Determine the [x, y] coordinate at the center of the cell enclosing the given text.  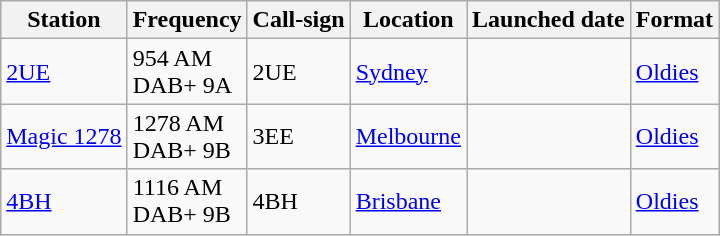
1116 AMDAB+ 9B [187, 202]
Frequency [187, 20]
1278 AMDAB+ 9B [187, 136]
Call-sign [298, 20]
Station [64, 20]
Location [408, 20]
Sydney [408, 72]
Brisbane [408, 202]
Launched date [549, 20]
Magic 1278 [64, 136]
954 AMDAB+ 9A [187, 72]
Melbourne [408, 136]
Format [674, 20]
3EE [298, 136]
